Identify which cell holds the provided text, then report its [X, Y] central coordinate. 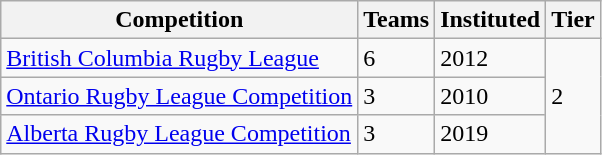
2010 [490, 96]
Teams [396, 20]
Tier [574, 20]
2012 [490, 58]
6 [396, 58]
British Columbia Rugby League [180, 58]
Instituted [490, 20]
2 [574, 96]
2019 [490, 134]
Ontario Rugby League Competition [180, 96]
Competition [180, 20]
Alberta Rugby League Competition [180, 134]
